Detect which cell encompasses the target text, then output its [x, y] center coordinate. 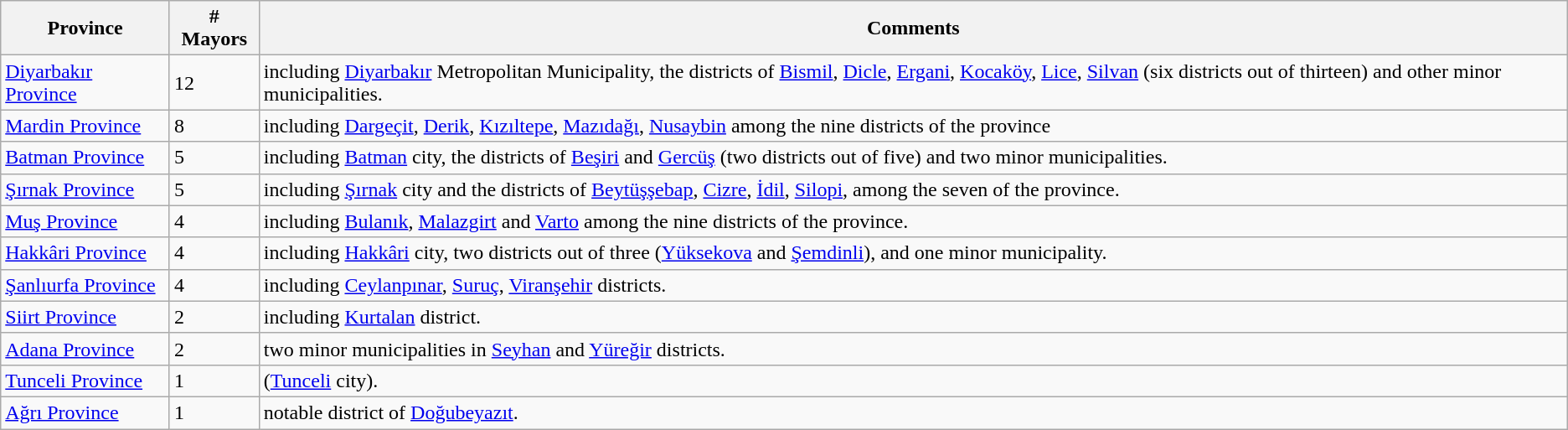
Ağrı Province [85, 412]
including Şırnak city and the districts of Beytüşşebap, Cizre, İdil, Silopi, among the seven of the province. [913, 189]
including Ceylanpınar, Suruç, Viranşehir districts. [913, 285]
Batman Province [85, 158]
including Dargeçit, Derik, Kızıltepe, Mazıdağı, Nusaybin among the nine districts of the province [913, 126]
12 [214, 82]
including Bulanık, Malazgirt and Varto among the nine districts of the province. [913, 221]
Mardin Province [85, 126]
Siirt Province [85, 317]
two minor municipalities in Seyhan and Yüreğir districts. [913, 349]
Hakkâri Province [85, 253]
Diyarbakır Province [85, 82]
including Batman city, the districts of Beşiri and Gercüş (two districts out of five) and two minor municipalities. [913, 158]
notable district of Doğubeyazıt. [913, 412]
including Kurtalan district. [913, 317]
Şırnak Province [85, 189]
Adana Province [85, 349]
Muş Province [85, 221]
Province [85, 28]
8 [214, 126]
Comments [913, 28]
(Tunceli city). [913, 381]
including Hakkâri city, two districts out of three (Yüksekova and Şemdinli), and one minor municipality. [913, 253]
# Mayors [214, 28]
Şanlıurfa Province [85, 285]
Tunceli Province [85, 381]
